Detect which cell encompasses the target text, then output its [x, y] center coordinate. 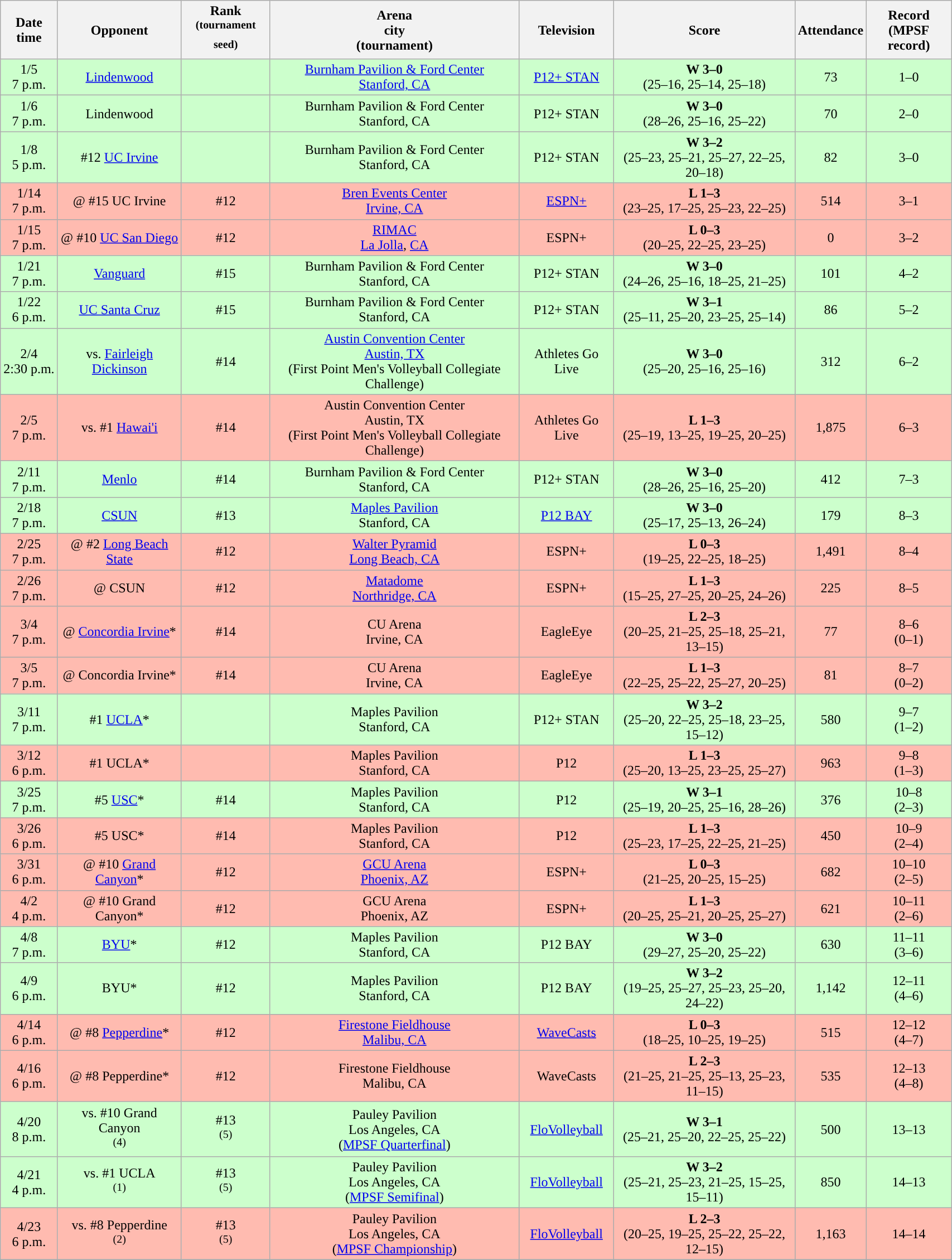
L 2–3(20–25, 21–25, 25–18, 25–21, 13–15) [704, 632]
1,491 [830, 551]
L 2–3(20–25, 19–25, 25–22, 25–22, 12–15) [704, 1234]
4/24 p.m. [29, 908]
14–14 [909, 1234]
225 [830, 588]
450 [830, 836]
5–2 [909, 310]
W 3–0(28–26, 25–16, 25–20) [704, 479]
L 1–3 (23–25, 17–25, 25–23, 22–25) [704, 201]
Pauley PavilionLos Angeles, CA(MPSF Semifinal) [394, 1182]
8–3 [909, 515]
4/166 p.m. [29, 1076]
4/87 p.m. [29, 945]
7–3 [909, 479]
850 [830, 1182]
12–11(4–6) [909, 988]
L 1–3(25–19, 13–25, 19–25, 20–25) [704, 427]
963 [830, 763]
vs. #1 Hawai'i [119, 427]
4–2 [909, 273]
2/257 p.m. [29, 551]
2/57 p.m. [29, 427]
2/187 p.m. [29, 515]
L 0–3(20–25, 22–25, 23–25) [704, 238]
11–11(3–6) [909, 945]
82 [830, 157]
Record(MPSF record) [909, 30]
L 0–3(21–25, 20–25, 15–25) [704, 872]
3/316 p.m. [29, 872]
1/57 p.m. [29, 77]
2/117 p.m. [29, 479]
W 3–2(25–21, 25–23, 21–25, 15–25, 15–11) [704, 1182]
L 1–3(22–25, 25–22, 25–27, 20–25) [704, 676]
W 3–0(25–20, 25–16, 25–16) [704, 361]
L 0–3(19–25, 22–25, 18–25) [704, 551]
3–1 [909, 201]
12–12(4–7) [909, 1032]
70 [830, 114]
1,163 [830, 1234]
W 3–0(25–16, 25–14, 25–18) [704, 77]
1/147 p.m. [29, 201]
L 1–3(20–25, 25–21, 20–25, 25–27) [704, 908]
1–0 [909, 77]
Pauley PavilionLos Angeles, CA(MPSF Championship) [394, 1234]
3/47 p.m. [29, 632]
RIMACLa Jolla, CA [394, 238]
vs. #1 UCLA (1) [119, 1182]
4/146 p.m. [29, 1032]
580 [830, 720]
1/85 p.m. [29, 157]
3/117 p.m. [29, 720]
1,875 [830, 427]
1/157 p.m. [29, 238]
10–10(2–5) [909, 872]
77 [830, 632]
W 3–1(25–19, 20–25, 25–16, 28–26) [704, 800]
Arenacity(tournament) [394, 30]
8–7(0–2) [909, 676]
W 3–0(28–26, 25–16, 25–22) [704, 114]
MatadomeNorthridge, CA [394, 588]
86 [830, 310]
10–8(2–3) [909, 800]
4/96 p.m. [29, 988]
1,142 [830, 988]
514 [830, 201]
8–6(0–1) [909, 632]
Television [567, 30]
8–5 [909, 588]
Rank(tournament seed) [225, 30]
9–7(1–2) [909, 720]
3/266 p.m. [29, 836]
@ #2 Long Beach State [119, 551]
W 3–1(25–11, 25–20, 23–25, 25–14) [704, 310]
179 [830, 515]
W 3–2(19–25, 25–27, 25–23, 25–20, 24–22) [704, 988]
W 3–0(24–26, 25–16, 18–25, 21–25) [704, 273]
L 1–3(15–25, 27–25, 20–25, 24–26) [704, 588]
Pauley PavilionLos Angeles, CA(MPSF Quarterfinal) [394, 1129]
W 3–2(25–20, 22–25, 25–18, 23–25, 15–12) [704, 720]
515 [830, 1032]
L 1–3(25–23, 17–25, 22–25, 21–25) [704, 836]
@ CSUN [119, 588]
4/208 p.m. [29, 1129]
1/67 p.m. [29, 114]
L 2–3(21–25, 21–25, 25–13, 25–23, 11–15) [704, 1076]
W 3–1(25–21, 25–20, 22–25, 25–22) [704, 1129]
#13 [225, 515]
Menlo [119, 479]
535 [830, 1076]
1/217 p.m. [29, 273]
W 3–2 (25–23, 25–21, 25–27, 22–25, 20–18) [704, 157]
312 [830, 361]
4/236 p.m. [29, 1234]
0 [830, 238]
2–0 [909, 114]
W 3–0(25–17, 25–13, 26–24) [704, 515]
CSUN [119, 515]
@ #10 UC San Diego [119, 238]
Score [704, 30]
2/42:30 p.m. [29, 361]
376 [830, 800]
L 0–3(18–25, 10–25, 19–25) [704, 1032]
#12 UC Irvine [119, 157]
10–11(2–6) [909, 908]
14–13 [909, 1182]
Opponent [119, 30]
Attendance [830, 30]
L 1–3(25–20, 13–25, 23–25, 25–27) [704, 763]
3/257 p.m. [29, 800]
682 [830, 872]
13–13 [909, 1129]
6–2 [909, 361]
4/214 p.m. [29, 1182]
621 [830, 908]
2/267 p.m. [29, 588]
9–8(1–3) [909, 763]
500 [830, 1129]
UC Santa Cruz [119, 310]
@ #15 UC Irvine [119, 201]
vs. Fairleigh Dickinson [119, 361]
8–4 [909, 551]
73 [830, 77]
12–13(4–8) [909, 1076]
W 3–0(29–27, 25–20, 25–22) [704, 945]
3/57 p.m. [29, 676]
vs. #10 Grand Canyon (4) [119, 1129]
10–9(2–4) [909, 836]
3/126 p.m. [29, 763]
vs. #8 Pepperdine (2) [119, 1234]
6–3 [909, 427]
101 [830, 273]
81 [830, 676]
630 [830, 945]
3–0 [909, 157]
Walter PyramidLong Beach, CA [394, 551]
Vanguard [119, 273]
1/226 p.m. [29, 310]
412 [830, 479]
Datetime [29, 30]
3–2 [909, 238]
Bren Events CenterIrvine, CA [394, 201]
